Find where the given text appears and provide that cell's center as [x, y] coordinate. 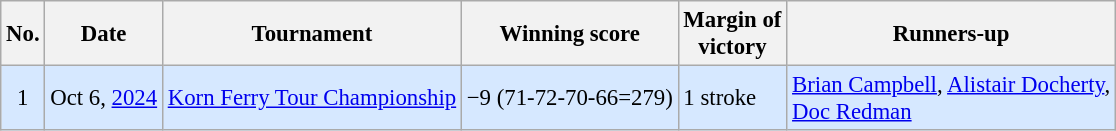
Runners-up [952, 34]
Korn Ferry Tour Championship [312, 98]
−9 (71-72-70-66=279) [570, 98]
Winning score [570, 34]
Margin ofvictory [732, 34]
1 [23, 98]
No. [23, 34]
1 stroke [732, 98]
Tournament [312, 34]
Oct 6, 2024 [104, 98]
Brian Campbell, Alistair Docherty, Doc Redman [952, 98]
Date [104, 34]
